For the text-containing cell, return its midpoint in [X, Y] coordinate format. 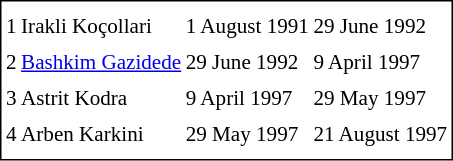
Astrit Kodra [101, 99]
Irakli Koçollari [101, 26]
1 August 1991 [248, 26]
Arben Karkini [101, 135]
3 [12, 99]
1 [12, 26]
Bashkim Gazidede [101, 63]
4 [12, 135]
21 August 1997 [380, 135]
2 [12, 63]
